Locate the cell with the specified text and output its (x, y) center coordinate. 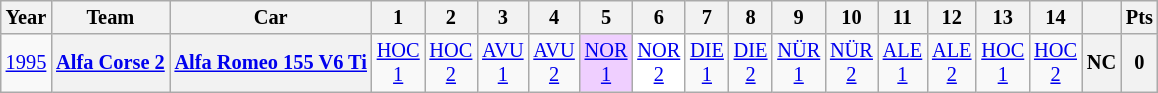
DIE1 (707, 63)
2 (452, 17)
Pts (1140, 17)
AVU2 (554, 63)
NÜR1 (798, 63)
ALE1 (902, 63)
1 (398, 17)
3 (502, 17)
NOR1 (606, 63)
14 (1056, 17)
12 (952, 17)
Car (271, 17)
5 (606, 17)
DIE2 (751, 63)
Team (110, 17)
13 (1002, 17)
Year (26, 17)
ALE2 (952, 63)
6 (658, 17)
9 (798, 17)
Alfa Romeo 155 V6 Ti (271, 63)
10 (852, 17)
0 (1140, 63)
AVU1 (502, 63)
8 (751, 17)
Alfa Corse 2 (110, 63)
7 (707, 17)
NC (1102, 63)
11 (902, 17)
4 (554, 17)
1995 (26, 63)
NÜR2 (852, 63)
NOR2 (658, 63)
